Capture the cell that displays the provided text and extract its (x, y) central coordinate. 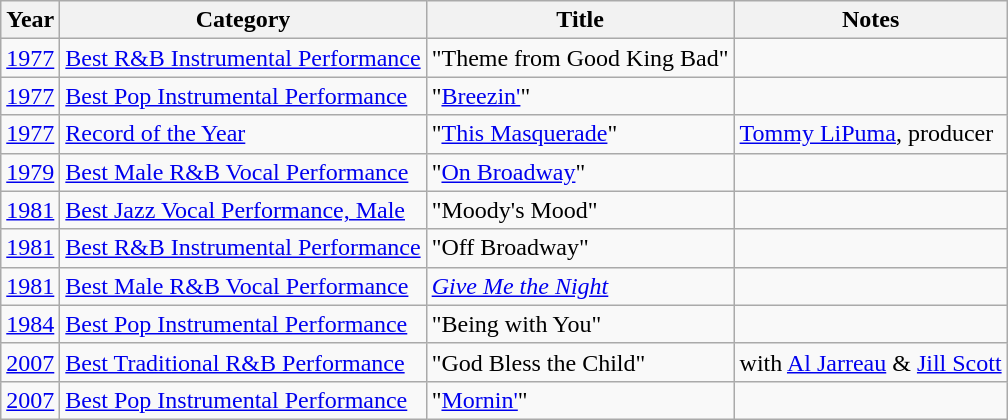
Tommy LiPuma, producer (870, 134)
1979 (30, 172)
Best Jazz Vocal Performance, Male (243, 210)
"Breezin'" (580, 96)
Best Traditional R&B Performance (243, 362)
"This Masquerade" (580, 134)
"Being with You" (580, 324)
"Off Broadway" (580, 248)
"On Broadway" (580, 172)
1984 (30, 324)
"Theme from Good King Bad" (580, 58)
Notes (870, 20)
Title (580, 20)
"Mornin'" (580, 400)
"God Bless the Child" (580, 362)
Record of the Year (243, 134)
Year (30, 20)
with Al Jarreau & Jill Scott (870, 362)
Category (243, 20)
Give Me the Night (580, 286)
"Moody's Mood" (580, 210)
